Find where the given text appears and provide that cell's center as [x, y] coordinate. 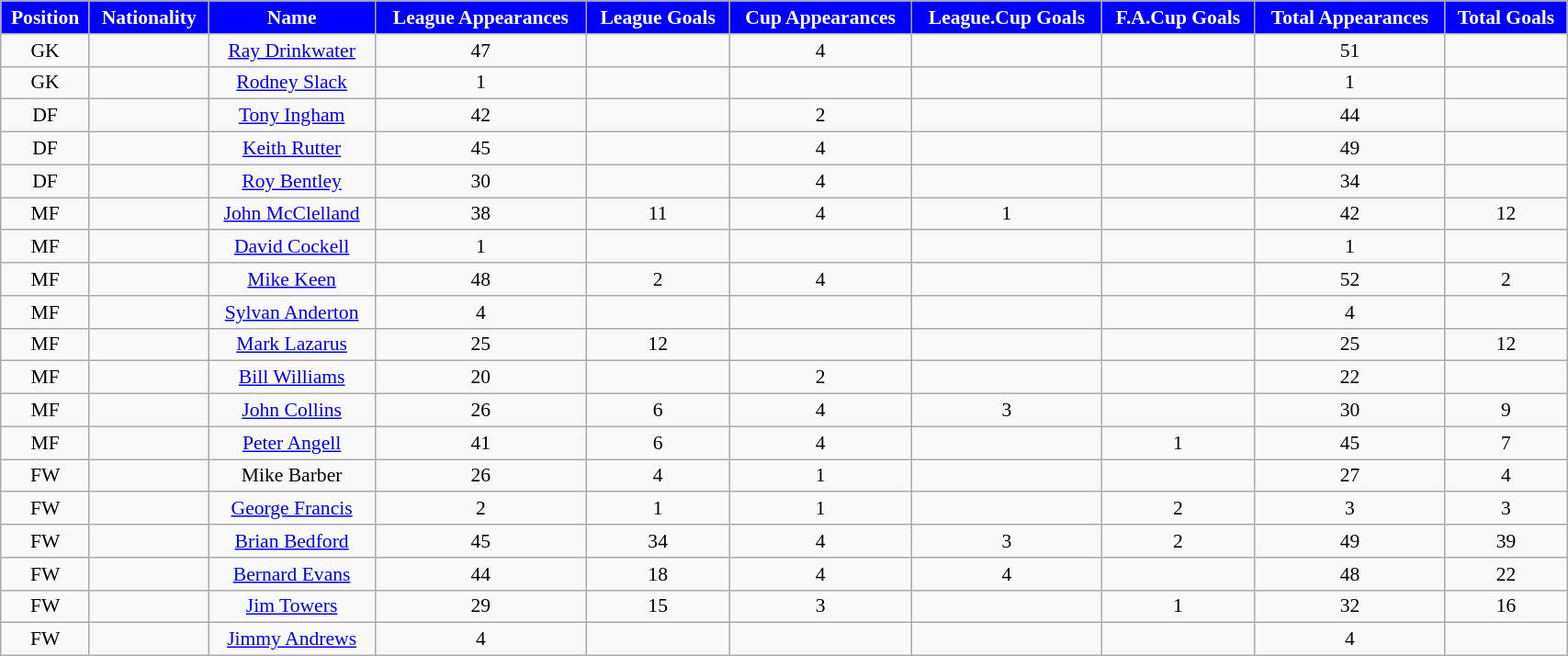
Sylvan Anderton [292, 312]
League Appearances [480, 17]
Name [292, 17]
Jimmy Andrews [292, 639]
Mike Barber [292, 476]
Roy Bentley [292, 181]
League.Cup Goals [1007, 17]
29 [480, 606]
Jim Towers [292, 606]
League Goals [658, 17]
52 [1350, 279]
15 [658, 606]
51 [1350, 51]
Bill Williams [292, 378]
27 [1350, 476]
Keith Rutter [292, 149]
Ray Drinkwater [292, 51]
18 [658, 574]
Bernard Evans [292, 574]
Position [46, 17]
Peter Angell [292, 443]
38 [480, 214]
11 [658, 214]
47 [480, 51]
Cup Appearances [821, 17]
Rodney Slack [292, 83]
George Francis [292, 509]
7 [1506, 443]
John McClelland [292, 214]
41 [480, 443]
20 [480, 378]
Nationality [149, 17]
Mike Keen [292, 279]
9 [1506, 411]
David Cockell [292, 247]
Total Goals [1506, 17]
Total Appearances [1350, 17]
Tony Ingham [292, 116]
F.A.Cup Goals [1178, 17]
39 [1506, 541]
Mark Lazarus [292, 345]
John Collins [292, 411]
16 [1506, 606]
32 [1350, 606]
Brian Bedford [292, 541]
